Capture the cell that displays the provided text and extract its [X, Y] central coordinate. 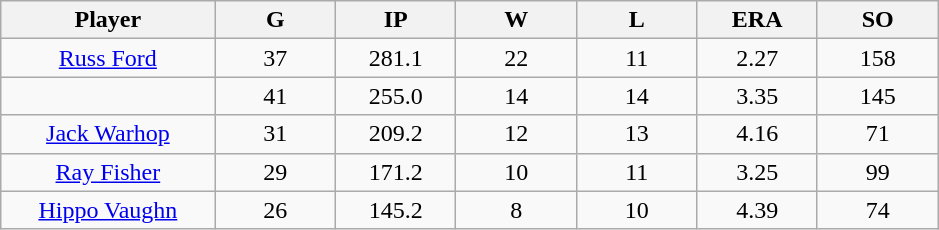
281.1 [395, 58]
171.2 [395, 172]
22 [516, 58]
4.16 [757, 134]
L [636, 20]
71 [878, 134]
209.2 [395, 134]
26 [275, 210]
G [275, 20]
Hippo Vaughn [108, 210]
158 [878, 58]
Russ Ford [108, 58]
Ray Fisher [108, 172]
37 [275, 58]
145.2 [395, 210]
3.35 [757, 96]
255.0 [395, 96]
4.39 [757, 210]
12 [516, 134]
29 [275, 172]
IP [395, 20]
145 [878, 96]
8 [516, 210]
Player [108, 20]
3.25 [757, 172]
W [516, 20]
99 [878, 172]
31 [275, 134]
13 [636, 134]
Jack Warhop [108, 134]
74 [878, 210]
ERA [757, 20]
SO [878, 20]
41 [275, 96]
2.27 [757, 58]
